Output the [x, y] coordinate of the center of the cell containing the given text.  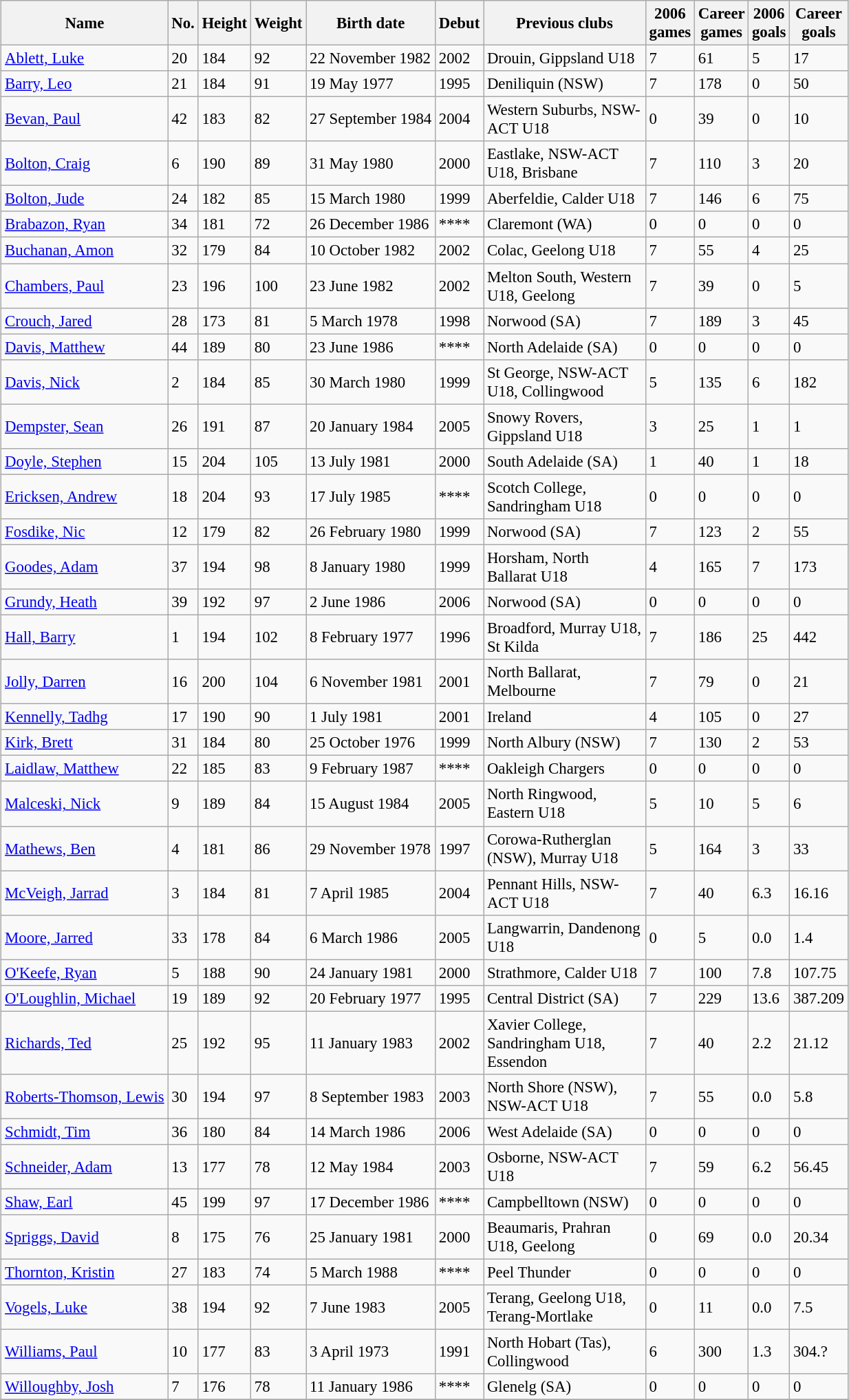
6.2 [769, 1167]
13 July 1981 [371, 461]
23 June 1982 [371, 285]
Weight [279, 23]
Western Suburbs, NSW-ACT U18 [565, 120]
North Shore (NSW), NSW-ACT U18 [565, 1097]
Osborne, NSW-ACT U18 [565, 1167]
15 August 1984 [371, 804]
Eastlake, NSW-ACT U18, Brisbane [565, 164]
199 [224, 1202]
304.? [819, 1352]
1998 [459, 321]
8 [183, 1238]
176 [224, 1387]
20 February 1977 [371, 998]
Davis, Nick [85, 381]
16.16 [819, 893]
87 [279, 427]
9 [183, 804]
Chambers, Paul [85, 285]
8 January 1980 [371, 567]
200 [224, 681]
Campbelltown (NSW) [565, 1202]
1.3 [769, 1352]
165 [722, 567]
61 [722, 58]
Moore, Jarred [85, 937]
89 [279, 164]
25 January 1981 [371, 1238]
Richards, Ted [85, 1043]
146 [722, 199]
Xavier College, Sandringham U18, Essendon [565, 1043]
31 May 1980 [371, 164]
19 [183, 998]
Buchanan, Amon [85, 251]
30 March 1980 [371, 381]
7.5 [819, 1308]
75 [819, 199]
34 [183, 224]
Corowa-Rutherglan (NSW), Murray U18 [565, 848]
Shaw, Earl [85, 1202]
Melton South, Western U18, Geelong [565, 285]
13.6 [769, 998]
26 February 1980 [371, 532]
23 [183, 285]
110 [722, 164]
Williams, Paul [85, 1352]
Snowy Rovers, Gippsland U18 [565, 427]
6.3 [769, 893]
180 [224, 1132]
31 [183, 743]
15 [183, 461]
South Adelaide (SA) [565, 461]
164 [722, 848]
50 [819, 84]
Mathews, Ben [85, 848]
5 March 1988 [371, 1273]
Deniliquin (NSW) [565, 84]
Oakleigh Chargers [565, 769]
7.8 [769, 973]
20 January 1984 [371, 427]
26 [183, 427]
59 [722, 1167]
1.4 [819, 937]
32 [183, 251]
36 [183, 1132]
Height [224, 23]
O'Loughlin, Michael [85, 998]
22 November 1982 [371, 58]
Kirk, Brett [85, 743]
Doyle, Stephen [85, 461]
86 [279, 848]
1996 [459, 637]
Career goals [819, 23]
Grundy, Heath [85, 602]
6 March 1986 [371, 937]
16 [183, 681]
74 [279, 1273]
Central District (SA) [565, 998]
2006 goals [769, 23]
Claremont (WA) [565, 224]
442 [819, 637]
West Adelaide (SA) [565, 1132]
North Ringwood, Eastern U18 [565, 804]
91 [279, 84]
Drouin, Gippsland U18 [565, 58]
13 [183, 1167]
1 July 1981 [371, 717]
Spriggs, David [85, 1238]
72 [279, 224]
Malceski, Nick [85, 804]
17 July 1985 [371, 497]
Roberts-Thomson, Lewis [85, 1097]
79 [722, 681]
1991 [459, 1352]
26 December 1986 [371, 224]
23 June 1986 [371, 347]
21.12 [819, 1043]
Bolton, Jude [85, 199]
14 March 1986 [371, 1132]
Debut [459, 23]
123 [722, 532]
Thornton, Kristin [85, 1273]
Willoughby, Josh [85, 1387]
Terang, Geelong U18, Terang-Mortlake [565, 1308]
76 [279, 1238]
Strathmore, Calder U18 [565, 973]
130 [722, 743]
69 [722, 1238]
53 [819, 743]
6 November 1981 [371, 681]
17 December 1986 [371, 1202]
95 [279, 1043]
186 [722, 637]
28 [183, 321]
3 April 1973 [371, 1352]
Kennelly, Tadhg [85, 717]
No. [183, 23]
Barry, Leo [85, 84]
Ireland [565, 717]
11 January 1986 [371, 1387]
19 May 1977 [371, 84]
15 March 1980 [371, 199]
Beaumaris, Prahran U18, Geelong [565, 1238]
5.8 [819, 1097]
8 February 1977 [371, 637]
Birth date [371, 23]
12 [183, 532]
56.45 [819, 1167]
229 [722, 998]
44 [183, 347]
29 November 1978 [371, 848]
11 January 1983 [371, 1043]
Bolton, Craig [85, 164]
Hall, Barry [85, 637]
Ablett, Luke [85, 58]
North Ballarat, Melbourne [565, 681]
Vogels, Luke [85, 1308]
Crouch, Jared [85, 321]
196 [224, 285]
Laidlaw, Matthew [85, 769]
Career games [722, 23]
5 March 1978 [371, 321]
O'Keefe, Ryan [85, 973]
12 May 1984 [371, 1167]
8 September 1983 [371, 1097]
Dempster, Sean [85, 427]
188 [224, 973]
Broadford, Murray U18, St Kilda [565, 637]
Previous clubs [565, 23]
38 [183, 1308]
104 [279, 681]
107.75 [819, 973]
1997 [459, 848]
Horsham, North Ballarat U18 [565, 567]
11 [722, 1308]
135 [722, 381]
25 October 1976 [371, 743]
30 [183, 1097]
Colac, Geelong U18 [565, 251]
Jolly, Darren [85, 681]
175 [224, 1238]
24 [183, 199]
2.2 [769, 1043]
Ericksen, Andrew [85, 497]
McVeigh, Jarrad [85, 893]
Name [85, 23]
27 September 1984 [371, 120]
Davis, Matthew [85, 347]
North Hobart (Tas), Collingwood [565, 1352]
37 [183, 567]
185 [224, 769]
7 April 1985 [371, 893]
98 [279, 567]
Pennant Hills, NSW-ACT U18 [565, 893]
42 [183, 120]
Bevan, Paul [85, 120]
387.209 [819, 998]
102 [279, 637]
Schneider, Adam [85, 1167]
Schmidt, Tim [85, 1132]
22 [183, 769]
20.34 [819, 1238]
Peel Thunder [565, 1273]
Brabazon, Ryan [85, 224]
North Adelaide (SA) [565, 347]
Goodes, Adam [85, 567]
Langwarrin, Dandenong U18 [565, 937]
North Albury (NSW) [565, 743]
191 [224, 427]
St George, NSW-ACT U18, Collingwood [565, 381]
24 January 1981 [371, 973]
Aberfeldie, Calder U18 [565, 199]
9 February 1987 [371, 769]
300 [722, 1352]
2 June 1986 [371, 602]
2006 games [670, 23]
7 June 1983 [371, 1308]
Glenelg (SA) [565, 1387]
Fosdike, Nic [85, 532]
Scotch College, Sandringham U18 [565, 497]
93 [279, 497]
10 October 1982 [371, 251]
